Pinpoint the cell where the given text exists, returning its [X, Y] midpoint coordinate. 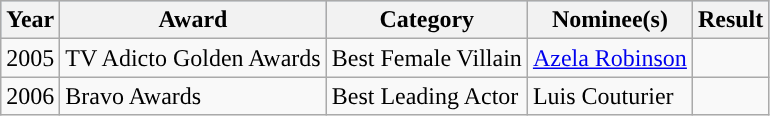
Best Leading Actor [426, 96]
TV Adicto Golden Awards [193, 58]
Luis Couturier [610, 96]
Azela Robinson [610, 58]
Year [30, 20]
Best Female Villain [426, 58]
Bravo Awards [193, 96]
Category [426, 20]
Award [193, 20]
Result [730, 20]
2006 [30, 96]
Nominee(s) [610, 20]
2005 [30, 58]
